Detect which cell encompasses the target text, then output its (X, Y) center coordinate. 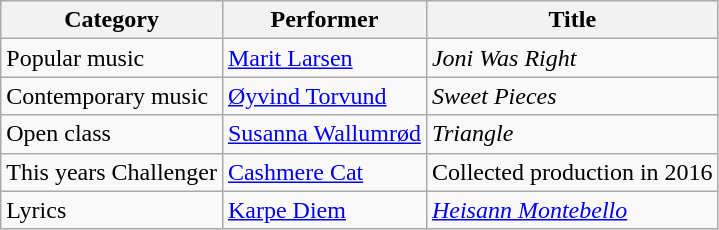
Øyvind Torvund (324, 96)
Heisann Montebello (572, 210)
Karpe Diem (324, 210)
This years Challenger (112, 172)
Title (572, 20)
Lyrics (112, 210)
Sweet Pieces (572, 96)
Joni Was Right (572, 58)
Contemporary music (112, 96)
Cashmere Cat (324, 172)
Performer (324, 20)
Popular music (112, 58)
Category (112, 20)
Susanna Wallumrød (324, 134)
Marit Larsen (324, 58)
Collected production in 2016 (572, 172)
Triangle (572, 134)
Open class (112, 134)
